Return [X, Y] of the center of cell containing provided text 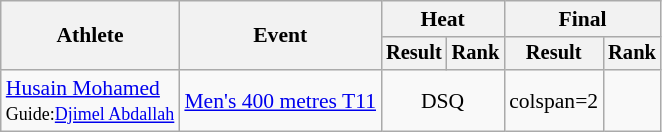
Event [280, 36]
Heat [442, 19]
colspan=2 [554, 100]
Husain MohamedGuide:Djimel Abdallah [90, 100]
DSQ [442, 100]
Men's 400 metres T11 [280, 100]
Athlete [90, 36]
Final [582, 19]
